Capture the cell that displays the provided text and extract its [x, y] central coordinate. 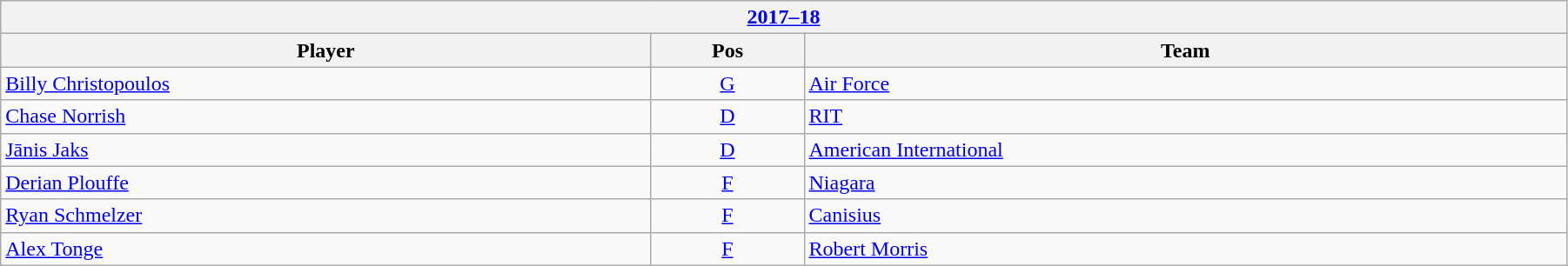
Derian Plouffe [325, 183]
Robert Morris [1185, 249]
Billy Christopoulos [325, 83]
Niagara [1185, 183]
2017–18 [784, 17]
RIT [1185, 116]
Canisius [1185, 216]
G [727, 83]
American International [1185, 150]
Ryan Schmelzer [325, 216]
Air Force [1185, 83]
Chase Norrish [325, 116]
Pos [727, 50]
Team [1185, 50]
Player [325, 50]
Alex Tonge [325, 249]
Jānis Jaks [325, 150]
